Identify which cell holds the provided text, then report its [X, Y] central coordinate. 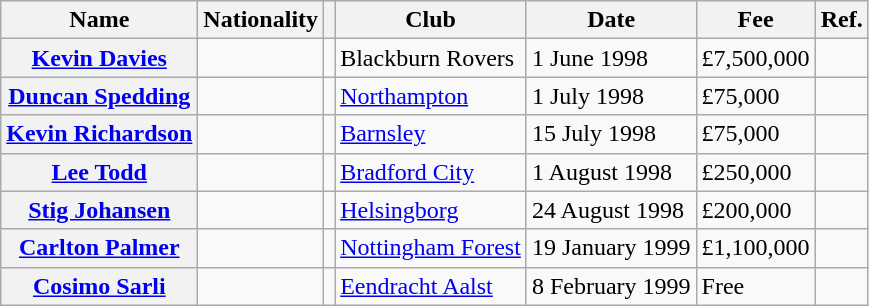
Ref. [842, 20]
Name [100, 20]
Carlton Palmer [100, 248]
£200,000 [756, 210]
Club [431, 20]
Duncan Spedding [100, 96]
1 July 1998 [611, 96]
Kevin Richardson [100, 134]
24 August 1998 [611, 210]
Stig Johansen [100, 210]
Kevin Davies [100, 58]
Fee [756, 20]
Helsingborg [431, 210]
Barnsley [431, 134]
£250,000 [756, 172]
Eendracht Aalst [431, 286]
Nottingham Forest [431, 248]
1 August 1998 [611, 172]
8 February 1999 [611, 286]
Free [756, 286]
Cosimo Sarli [100, 286]
Lee Todd [100, 172]
19 January 1999 [611, 248]
1 June 1998 [611, 58]
Blackburn Rovers [431, 58]
Nationality [261, 20]
Northampton [431, 96]
£7,500,000 [756, 58]
Date [611, 20]
£1,100,000 [756, 248]
15 July 1998 [611, 134]
Bradford City [431, 172]
